From the cell containing the given text, extract its center point as [X, Y] coordinate. 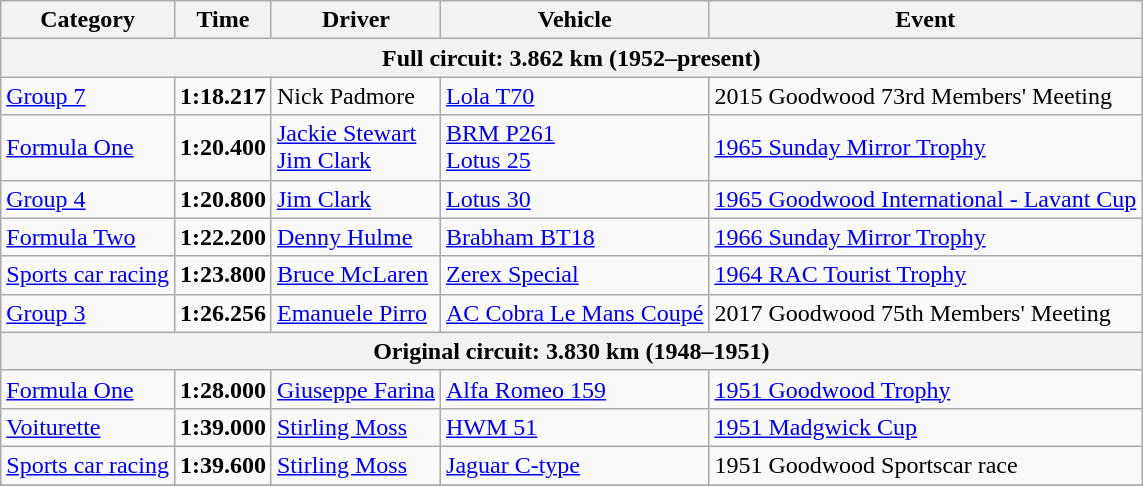
Giuseppe Farina [356, 389]
AC Cobra Le Mans Coupé [575, 313]
1:39.000 [222, 427]
Group 7 [88, 96]
Alfa Romeo 159 [575, 389]
Lola T70 [575, 96]
Zerex Special [575, 275]
1:20.400 [222, 148]
Lotus 30 [575, 199]
1964 RAC Tourist Trophy [926, 275]
1:18.217 [222, 96]
1951 Goodwood Sportscar race [926, 465]
1951 Madgwick Cup [926, 427]
BRM P261Lotus 25 [575, 148]
1:26.256 [222, 313]
Group 4 [88, 199]
Category [88, 20]
2015 Goodwood 73rd Members' Meeting [926, 96]
1:39.600 [222, 465]
1:20.800 [222, 199]
Voiturette [88, 427]
Nick Padmore [356, 96]
Original circuit: 3.830 km (1948–1951) [572, 351]
Jaguar C-type [575, 465]
2017 Goodwood 75th Members' Meeting [926, 313]
1:22.200 [222, 237]
Group 3 [88, 313]
Brabham BT18 [575, 237]
Full circuit: 3.862 km (1952–present) [572, 58]
Driver [356, 20]
Formula Two [88, 237]
Jim Clark [356, 199]
HWM 51 [575, 427]
1965 Goodwood International - Lavant Cup [926, 199]
1966 Sunday Mirror Trophy [926, 237]
Denny Hulme [356, 237]
Time [222, 20]
Bruce McLaren [356, 275]
Vehicle [575, 20]
Jackie StewartJim Clark [356, 148]
Emanuele Pirro [356, 313]
1965 Sunday Mirror Trophy [926, 148]
1:28.000 [222, 389]
Event [926, 20]
1:23.800 [222, 275]
1951 Goodwood Trophy [926, 389]
